Detect which cell encompasses the target text, then output its [X, Y] center coordinate. 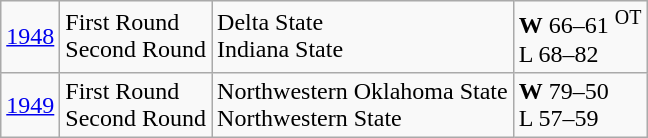
1948 [30, 37]
Delta StateIndiana State [363, 37]
Northwestern Oklahoma StateNorthwestern State [363, 104]
1949 [30, 104]
W 66–61 OTL 68–82 [580, 37]
W 79–50L 57–59 [580, 104]
